Determine the [X, Y] coordinate at the center of the cell enclosing the given text.  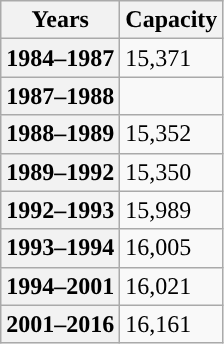
15,989 [172, 210]
Years [60, 20]
1988–1989 [60, 134]
15,350 [172, 172]
1989–1992 [60, 172]
15,352 [172, 134]
2001–2016 [60, 324]
Capacity [172, 20]
1984–1987 [60, 58]
15,371 [172, 58]
1994–2001 [60, 286]
1992–1993 [60, 210]
16,021 [172, 286]
16,005 [172, 248]
1987–1988 [60, 96]
1993–1994 [60, 248]
16,161 [172, 324]
